For the text-containing cell, return its midpoint in [x, y] coordinate format. 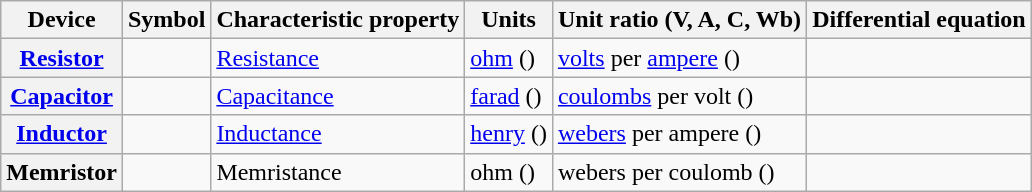
Capacitor [62, 96]
webers per ampere () [679, 134]
farad () [509, 96]
Symbol [166, 20]
Characteristic property [338, 20]
Capacitance [338, 96]
Differential equation [920, 20]
volts per ampere () [679, 58]
Resistor [62, 58]
webers per coulomb () [679, 172]
Memristor [62, 172]
coulombs per volt () [679, 96]
Unit ratio (V, A, C, Wb) [679, 20]
Units [509, 20]
Inductor [62, 134]
Memristance [338, 172]
henry () [509, 134]
Inductance [338, 134]
Device [62, 20]
Resistance [338, 58]
